Determine the [x, y] coordinate at the center of the cell enclosing the given text.  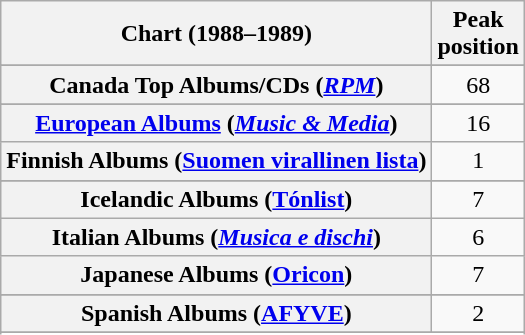
European Albums (Music & Media) [216, 123]
6 [478, 237]
2 [478, 313]
16 [478, 123]
Chart (1988–1989) [216, 34]
Icelandic Albums (Tónlist) [216, 199]
Peakposition [478, 34]
Japanese Albums (Oricon) [216, 275]
Finnish Albums (Suomen virallinen lista) [216, 161]
1 [478, 161]
Spanish Albums (AFYVE) [216, 313]
68 [478, 85]
Italian Albums (Musica e dischi) [216, 237]
Canada Top Albums/CDs (RPM) [216, 85]
